From the cell containing the given text, extract its center point as (X, Y) coordinate. 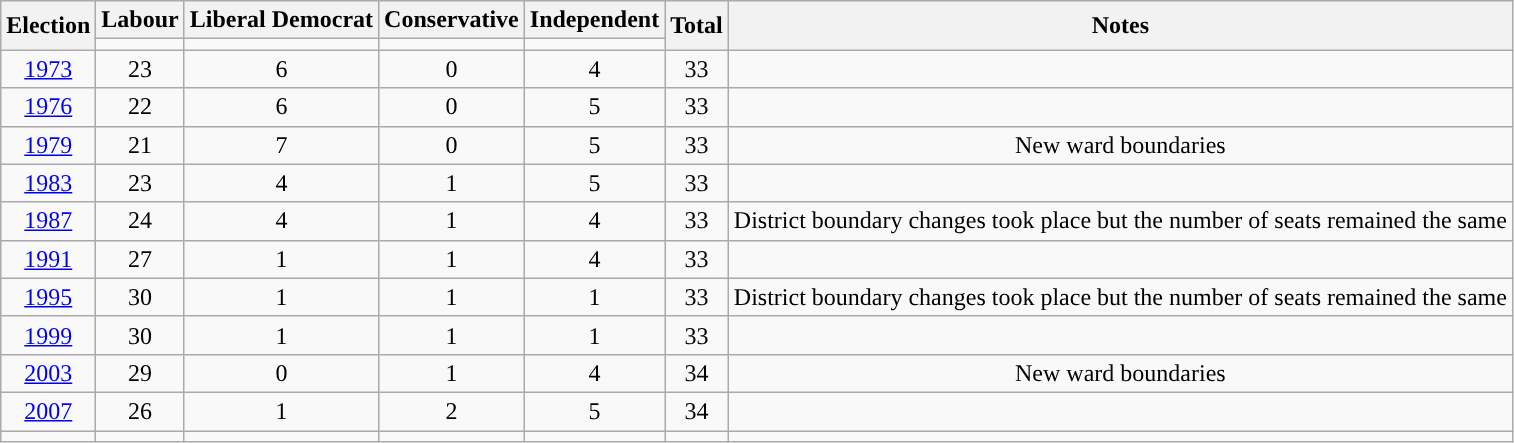
Labour (140, 20)
1979 (48, 145)
Election (48, 26)
2003 (48, 373)
Liberal Democrat (281, 20)
Conservative (452, 20)
27 (140, 259)
1983 (48, 183)
1999 (48, 335)
1987 (48, 221)
Total (697, 26)
Independent (594, 20)
21 (140, 145)
24 (140, 221)
2 (452, 411)
1991 (48, 259)
2007 (48, 411)
Notes (1120, 26)
26 (140, 411)
1995 (48, 297)
29 (140, 373)
1973 (48, 69)
1976 (48, 107)
22 (140, 107)
7 (281, 145)
